Capture the cell that displays the provided text and extract its (X, Y) central coordinate. 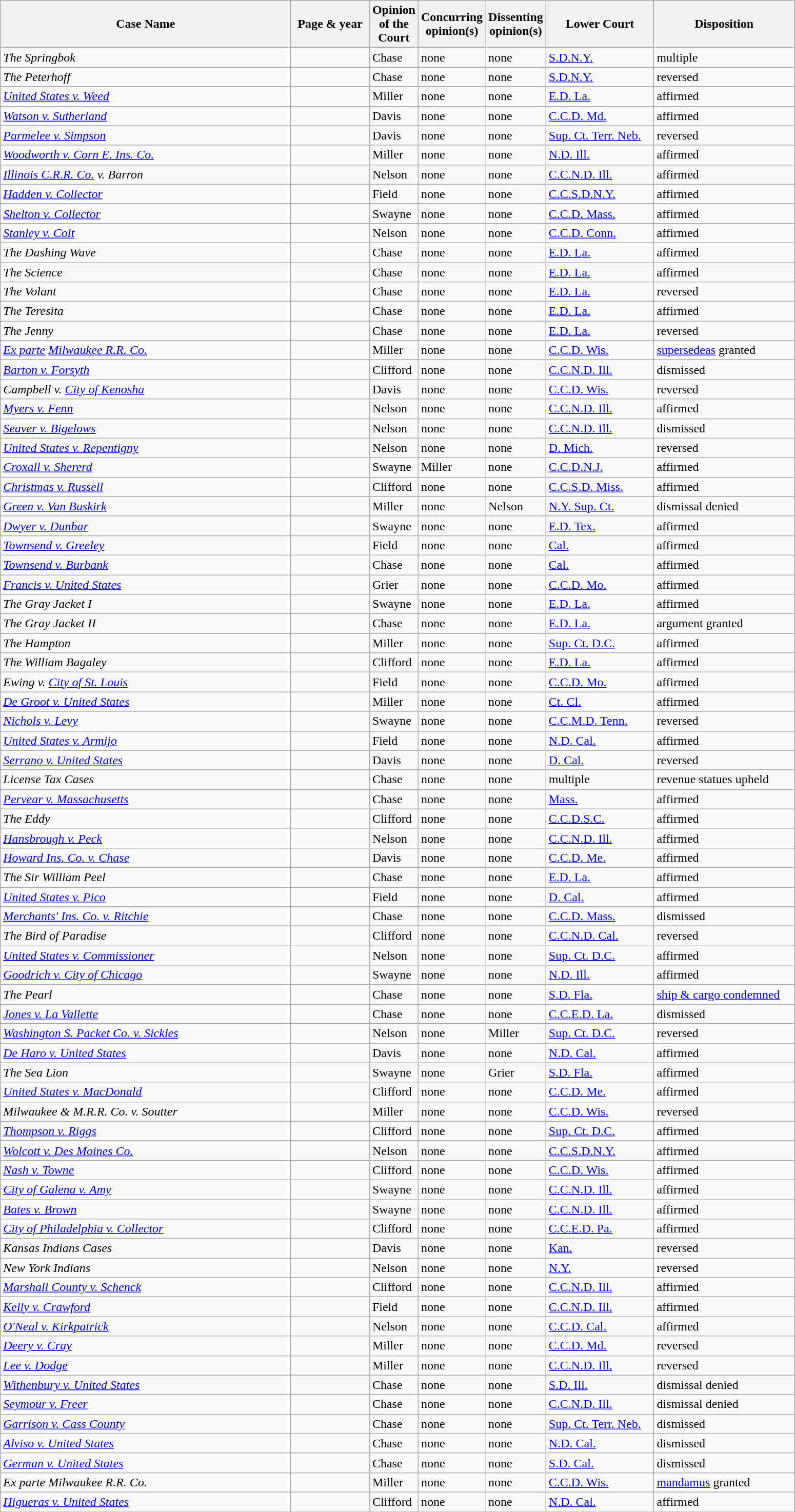
The Springbok (146, 57)
Myers v. Fenn (146, 409)
N.Y. Sup. Ct. (600, 506)
The Jenny (146, 331)
De Haro v. United States (146, 1053)
mandamus granted (724, 1482)
C.C.E.D. La. (600, 1014)
Merchants' Ins. Co. v. Ritchie (146, 917)
City of Galena v. Amy (146, 1189)
Ewing v. City of St. Louis (146, 682)
C.C.D. Conn. (600, 233)
C.C.D.N.J. (600, 467)
S.D. Cal. (600, 1463)
ship & cargo condemned (724, 994)
Withenbury v. United States (146, 1385)
Nichols v. Levy (146, 721)
C.C.M.D. Tenn. (600, 721)
C.C.N.D. Cal. (600, 936)
D. Mich. (600, 448)
Wolcott v. Des Moines Co. (146, 1150)
O'Neal v. Kirkpatrick (146, 1326)
The Pearl (146, 994)
Townsend v. Greeley (146, 545)
Jones v. La Vallette (146, 1014)
Campbell v. City of Kenosha (146, 389)
Washington S. Packet Co. v. Sickles (146, 1033)
Disposition (724, 24)
Lower Court (600, 24)
C.C.E.D. Pa. (600, 1229)
supersedeas granted (724, 350)
argument granted (724, 624)
Alviso v. United States (146, 1443)
Seaver v. Bigelows (146, 428)
The Eddy (146, 819)
Christmas v. Russell (146, 487)
License Tax Cases (146, 780)
The Sea Lion (146, 1072)
Lee v. Dodge (146, 1365)
Illinois C.R.R. Co. v. Barron (146, 174)
New York Indians (146, 1268)
Dwyer v. Dunbar (146, 526)
United States v. Repentigny (146, 448)
United States v. Pico (146, 897)
Serrano v. United States (146, 760)
United States v. Commissioner (146, 956)
S.D. Ill. (600, 1385)
Shelton v. Collector (146, 213)
The Teresita (146, 311)
The Gray Jacket II (146, 624)
The Volant (146, 292)
Howard Ins. Co. v. Chase (146, 858)
Goodrich v. City of Chicago (146, 975)
United States v. Weed (146, 96)
E.D. Tex. (600, 526)
Deery v. Cray (146, 1346)
Garrison v. Cass County (146, 1424)
Francis v. United States (146, 584)
C.C.S.D. Miss. (600, 487)
The Peterhoff (146, 77)
Higueras v. United States (146, 1502)
The Hampton (146, 643)
Opinion of the Court (394, 24)
revenue statues upheld (724, 780)
Bates v. Brown (146, 1209)
Kansas Indians Cases (146, 1248)
Kelly v. Crawford (146, 1307)
United States v. MacDonald (146, 1092)
Seymour v. Freer (146, 1404)
Woodworth v. Corn E. Ins. Co. (146, 155)
Green v. Van Buskirk (146, 506)
Case Name (146, 24)
De Groot v. United States (146, 702)
C.C.D.S.C. (600, 819)
The Bird of Paradise (146, 936)
Croxall v. Shererd (146, 467)
Hansbrough v. Peck (146, 838)
Hadden v. Collector (146, 194)
German v. United States (146, 1463)
Mass. (600, 799)
Kan. (600, 1248)
Marshall County v. Schenck (146, 1287)
Ct. Cl. (600, 702)
The Science (146, 272)
Stanley v. Colt (146, 233)
Nash v. Towne (146, 1170)
United States v. Armijo (146, 741)
Watson v. Sutherland (146, 116)
Barton v. Forsyth (146, 370)
The Dashing Wave (146, 252)
Dissenting opinion(s) (516, 24)
Concurring opinion(s) (451, 24)
The William Bagaley (146, 663)
N.Y. (600, 1268)
Parmelee v. Simpson (146, 135)
Thompson v. Riggs (146, 1131)
Milwaukee & M.R.R. Co. v. Soutter (146, 1111)
City of Philadelphia v. Collector (146, 1229)
Page & year (330, 24)
The Sir William Peel (146, 877)
The Gray Jacket I (146, 604)
Pervear v. Massachusetts (146, 799)
Townsend v. Burbank (146, 565)
C.C.D. Cal. (600, 1326)
